Return [x, y] of the center of cell containing provided text 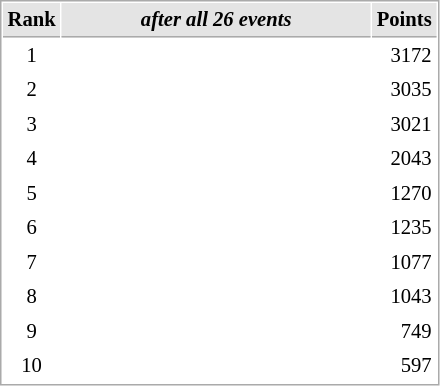
2043 [404, 158]
8 [32, 296]
Points [404, 20]
6 [32, 228]
1 [32, 56]
1043 [404, 296]
3035 [404, 90]
2 [32, 90]
597 [404, 366]
5 [32, 194]
3172 [404, 56]
1077 [404, 262]
after all 26 events [216, 20]
3 [32, 124]
10 [32, 366]
1235 [404, 228]
9 [32, 332]
Rank [32, 20]
4 [32, 158]
7 [32, 262]
749 [404, 332]
1270 [404, 194]
3021 [404, 124]
